Pinpoint the cell where the given text exists, returning its (X, Y) midpoint coordinate. 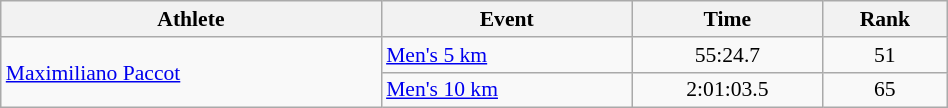
2:01:03.5 (727, 90)
Time (727, 19)
Maximiliano Paccot (191, 72)
51 (884, 55)
Athlete (191, 19)
65 (884, 90)
Rank (884, 19)
Event (506, 19)
55:24.7 (727, 55)
Men's 10 km (506, 90)
Men's 5 km (506, 55)
